Return the [X, Y] coordinate for the center point of the cell that contains the specified text.  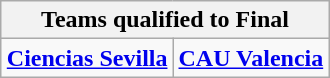
Teams qualified to Final [164, 20]
CAU Valencia [251, 58]
Ciencias Sevilla [87, 58]
